Capture the cell that displays the provided text and extract its [X, Y] central coordinate. 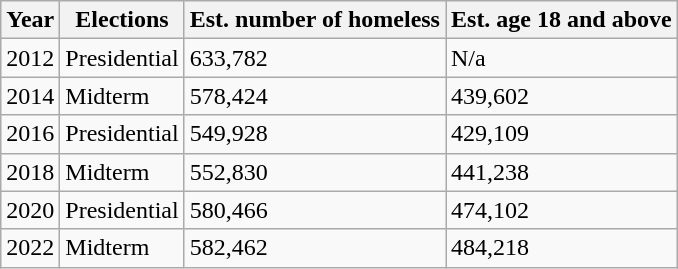
2016 [30, 134]
N/a [562, 58]
474,102 [562, 210]
2018 [30, 172]
580,466 [314, 210]
549,928 [314, 134]
2022 [30, 248]
2020 [30, 210]
429,109 [562, 134]
441,238 [562, 172]
552,830 [314, 172]
Est. number of homeless [314, 20]
582,462 [314, 248]
Elections [122, 20]
Year [30, 20]
439,602 [562, 96]
484,218 [562, 248]
Est. age 18 and above [562, 20]
578,424 [314, 96]
2012 [30, 58]
633,782 [314, 58]
2014 [30, 96]
